Output the [x, y] coordinate of the center of the cell containing the given text.  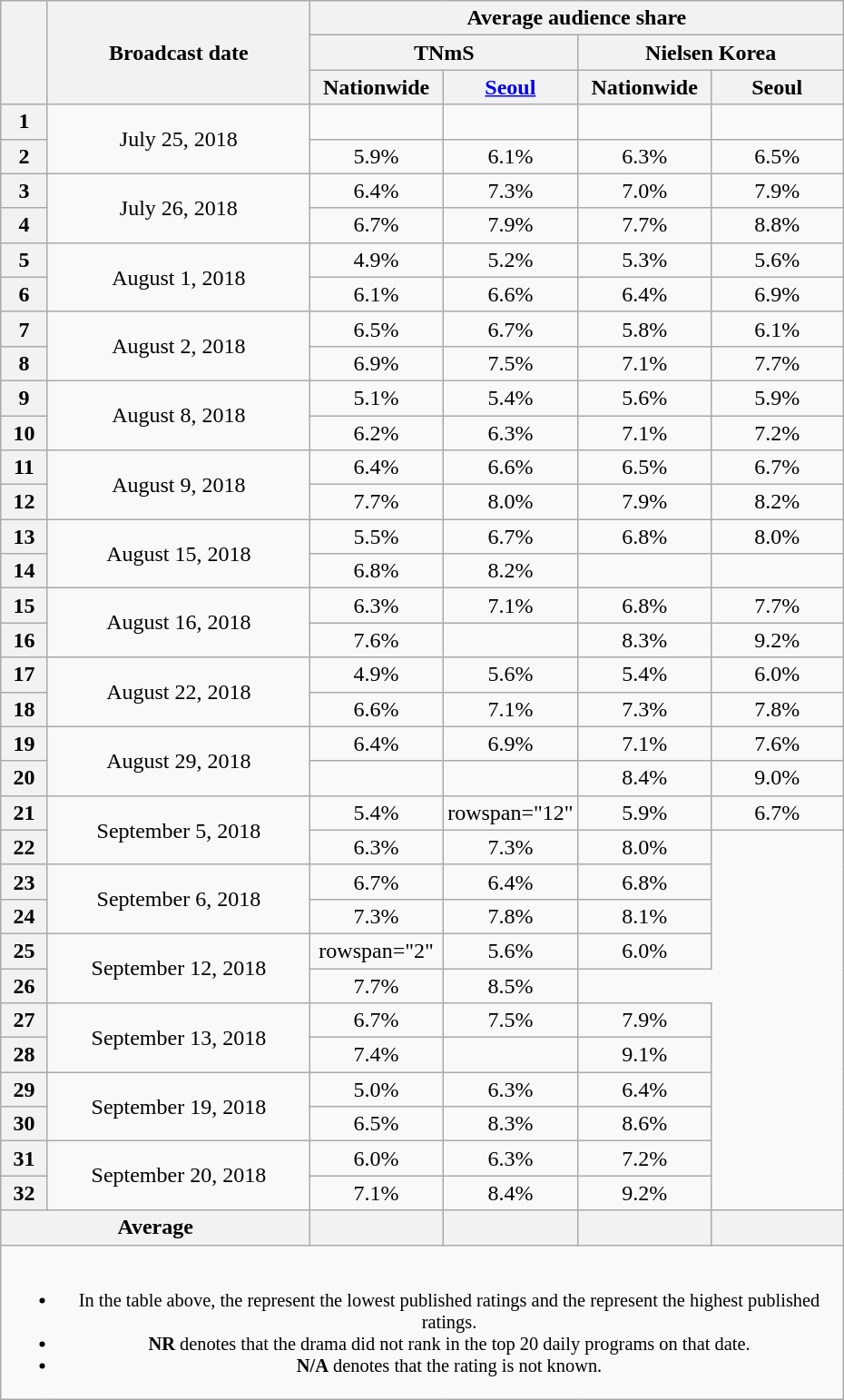
rowspan="12" [511, 813]
23 [24, 882]
August 15, 2018 [178, 554]
5.5% [377, 537]
August 16, 2018 [178, 623]
20 [24, 778]
29 [24, 1089]
September 19, 2018 [178, 1107]
11 [24, 468]
2 [24, 156]
September 13, 2018 [178, 1038]
26 [24, 985]
27 [24, 1020]
9.0% [777, 778]
5 [24, 260]
5.3% [644, 260]
1 [24, 122]
3 [24, 191]
8.1% [644, 916]
32 [24, 1193]
rowspan="2" [377, 951]
September 5, 2018 [178, 830]
8.8% [777, 225]
July 26, 2018 [178, 208]
8.5% [511, 985]
31 [24, 1158]
7.0% [644, 191]
22 [24, 847]
17 [24, 675]
21 [24, 813]
19 [24, 744]
30 [24, 1124]
7 [24, 329]
September 20, 2018 [178, 1176]
August 8, 2018 [178, 415]
5.1% [377, 398]
5.2% [511, 260]
Nielsen Korea [711, 53]
TNmS [445, 53]
8.6% [644, 1124]
August 9, 2018 [178, 485]
9 [24, 398]
8 [24, 363]
5.8% [644, 329]
25 [24, 951]
24 [24, 916]
August 2, 2018 [178, 346]
28 [24, 1055]
4 [24, 225]
6 [24, 294]
August 29, 2018 [178, 761]
10 [24, 433]
18 [24, 709]
Broadcast date [178, 53]
5.0% [377, 1089]
Average [156, 1227]
13 [24, 537]
7.4% [377, 1055]
12 [24, 502]
August 1, 2018 [178, 277]
September 12, 2018 [178, 968]
Average audience share [577, 18]
August 22, 2018 [178, 692]
6.2% [377, 433]
14 [24, 571]
September 6, 2018 [178, 899]
July 25, 2018 [178, 139]
16 [24, 640]
9.1% [644, 1055]
15 [24, 606]
